Detect which cell encompasses the target text, then output its [x, y] center coordinate. 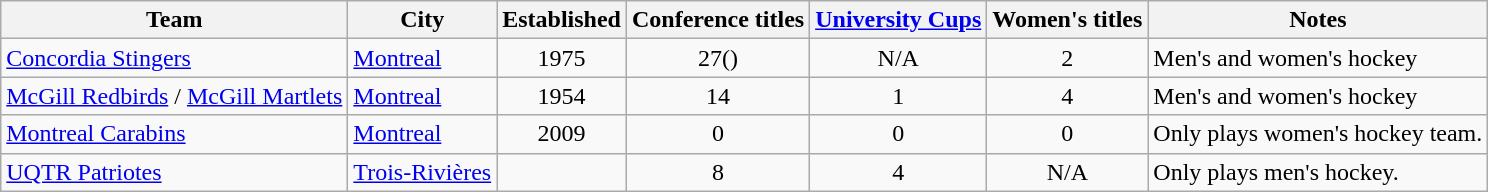
McGill Redbirds / McGill Martlets [174, 96]
1954 [562, 96]
Concordia Stingers [174, 58]
Trois-Rivières [422, 172]
Established [562, 20]
Montreal Carabins [174, 134]
Notes [1318, 20]
City [422, 20]
Conference titles [718, 20]
8 [718, 172]
1 [898, 96]
1975 [562, 58]
Only plays women's hockey team. [1318, 134]
27() [718, 58]
Team [174, 20]
2009 [562, 134]
14 [718, 96]
University Cups [898, 20]
Women's titles [1068, 20]
2 [1068, 58]
Only plays men's hockey. [1318, 172]
UQTR Patriotes [174, 172]
